Find where the given text appears and provide that cell's center as (x, y) coordinate. 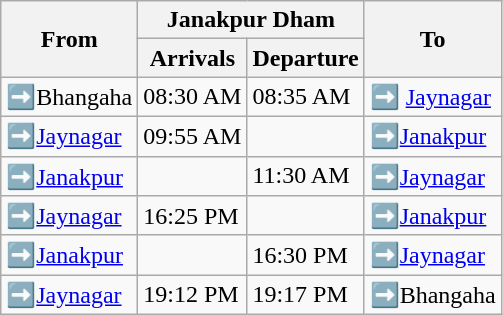
Arrivals (192, 58)
19:17 PM (306, 295)
16:25 PM (192, 216)
19:12 PM (192, 295)
08:30 AM (192, 97)
11:30 AM (306, 176)
08:35 AM (306, 97)
Departure (306, 58)
From (70, 39)
➡️ Jaynagar (432, 97)
To (432, 39)
09:55 AM (192, 136)
16:30 PM (306, 255)
Janakpur Dham (251, 20)
